Extract the (X, Y) coordinate from the center of the cell holding the provided text.  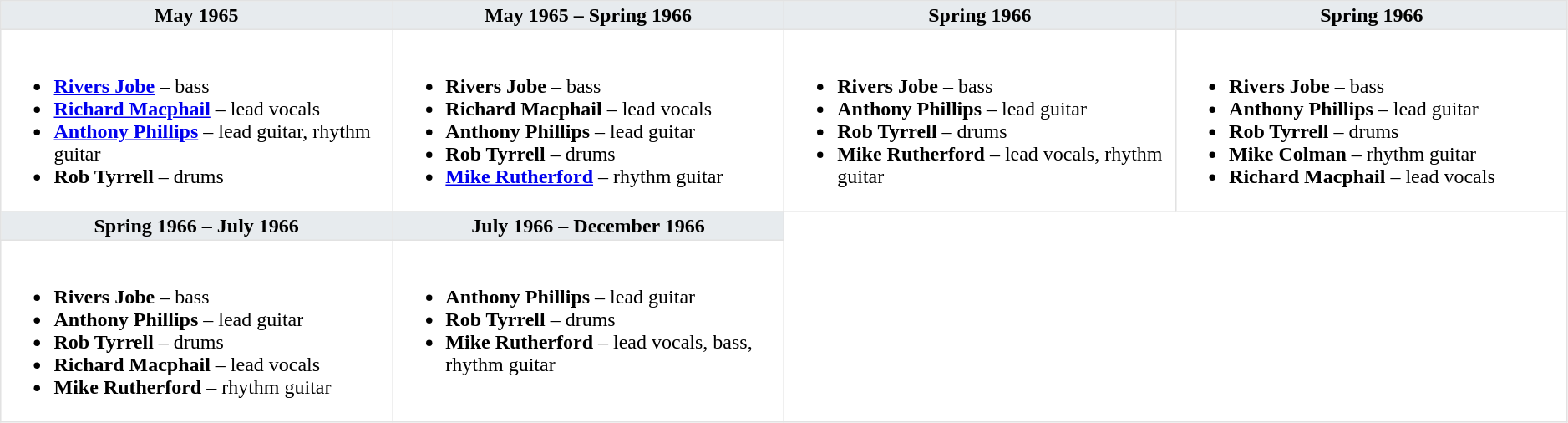
Rivers Jobe – bassRichard Macphail – lead vocalsAnthony Phillips – lead guitarRob Tyrrell – drumsMike Rutherford – rhythm guitar (588, 120)
Anthony Phillips – lead guitarRob Tyrrell – drumsMike Rutherford – lead vocals, bass, rhythm guitar (588, 331)
May 1965 (197, 15)
July 1966 – December 1966 (588, 226)
Rivers Jobe – bassAnthony Phillips – lead guitarRob Tyrrell – drumsMike Rutherford – lead vocals, rhythm guitar (979, 120)
Rivers Jobe – bassRichard Macphail – lead vocalsAnthony Phillips – lead guitar, rhythm guitarRob Tyrrell – drums (197, 120)
Rivers Jobe – bassAnthony Phillips – lead guitarRob Tyrrell – drumsMike Colman – rhythm guitarRichard Macphail – lead vocals (1372, 120)
Spring 1966 – July 1966 (197, 226)
Rivers Jobe – bassAnthony Phillips – lead guitarRob Tyrrell – drumsRichard Macphail – lead vocalsMike Rutherford – rhythm guitar (197, 331)
May 1965 – Spring 1966 (588, 15)
